For the text-containing cell, return its midpoint in (x, y) coordinate format. 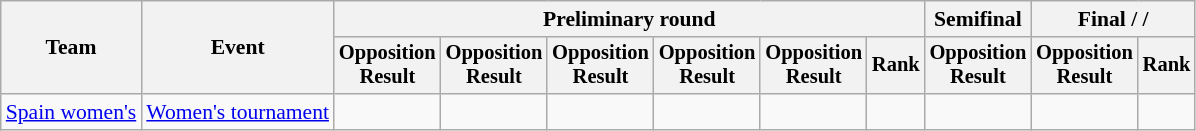
Event (238, 48)
Semifinal (978, 19)
Final / / (1113, 19)
Preliminary round (630, 19)
Spain women's (72, 112)
Team (72, 48)
Women's tournament (238, 112)
